Locate the cell with the specified text and output its [x, y] center coordinate. 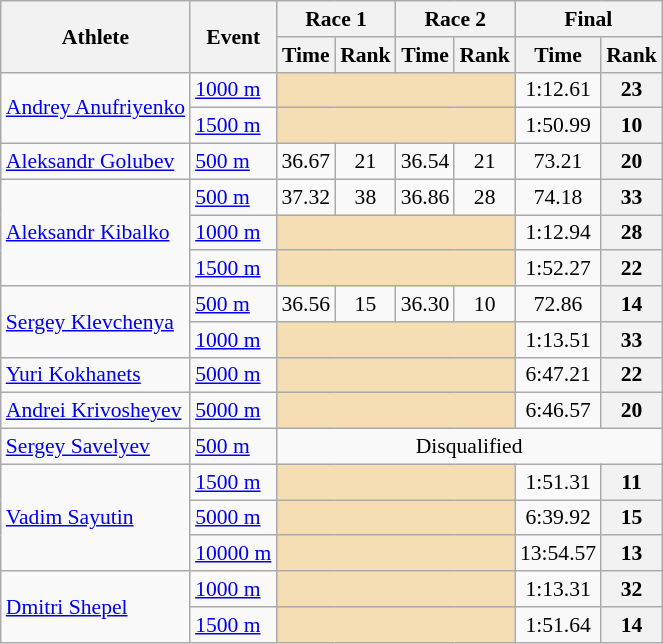
Aleksandr Kibalko [96, 232]
38 [366, 197]
11 [632, 482]
1:51.31 [558, 482]
72.86 [558, 304]
Aleksandr Golubev [96, 162]
73.21 [558, 162]
Race 2 [456, 19]
1:51.64 [558, 625]
36.54 [426, 162]
36.86 [426, 197]
23 [632, 90]
Race 1 [336, 19]
32 [632, 589]
Athlete [96, 36]
1:12.61 [558, 90]
36.67 [306, 162]
6:46.57 [558, 411]
Event [233, 36]
13 [632, 554]
74.18 [558, 197]
6:47.21 [558, 375]
1:13.31 [558, 589]
1:13.51 [558, 340]
Dmitri Shepel [96, 606]
Andrei Krivosheyev [96, 411]
1:52.27 [558, 269]
6:39.92 [558, 518]
1:50.99 [558, 126]
Sergey Klevchenya [96, 322]
36.30 [426, 304]
Disqualified [468, 447]
Vadim Sayutin [96, 518]
Final [588, 19]
10000 m [233, 554]
37.32 [306, 197]
1:12.94 [558, 233]
Sergey Savelyev [96, 447]
Yuri Kokhanets [96, 375]
13:54.57 [558, 554]
Andrey Anufriyenko [96, 108]
36.56 [306, 304]
